Provide the (x, y) coordinate of the cell's center where the given text is located.  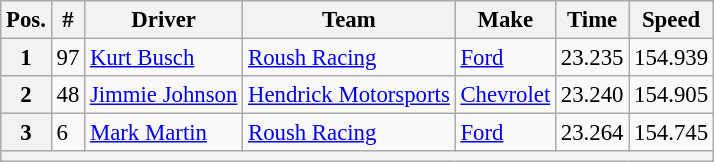
2 (26, 95)
Speed (672, 20)
23.235 (592, 58)
3 (26, 133)
97 (68, 58)
Kurt Busch (164, 58)
154.905 (672, 95)
Driver (164, 20)
23.240 (592, 95)
48 (68, 95)
154.939 (672, 58)
Mark Martin (164, 133)
1 (26, 58)
23.264 (592, 133)
Hendrick Motorsports (349, 95)
Team (349, 20)
Jimmie Johnson (164, 95)
Chevrolet (505, 95)
Make (505, 20)
# (68, 20)
154.745 (672, 133)
6 (68, 133)
Pos. (26, 20)
Time (592, 20)
